Return the (x, y) coordinate for the center point of the cell that contains the specified text.  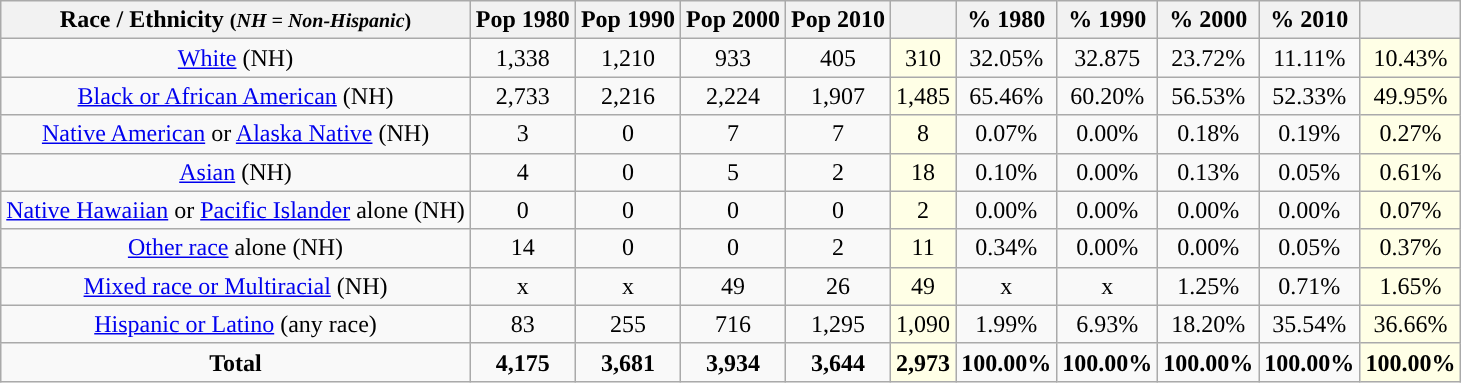
Total (236, 362)
Native American or Alaska Native (NH) (236, 134)
Hispanic or Latino (any race) (236, 324)
Pop 2000 (732, 20)
0.18% (1208, 134)
36.66% (1410, 324)
0.34% (1006, 248)
1,338 (522, 58)
83 (522, 324)
56.53% (1208, 96)
255 (628, 324)
26 (838, 286)
310 (924, 58)
933 (732, 58)
11 (924, 248)
32.875 (1108, 58)
2,973 (924, 362)
1.65% (1410, 286)
18 (924, 172)
3 (522, 134)
3,934 (732, 362)
1.25% (1208, 286)
Race / Ethnicity (NH = Non-Hispanic) (236, 20)
Asian (NH) (236, 172)
1,090 (924, 324)
Pop 1980 (522, 20)
52.33% (1310, 96)
2,216 (628, 96)
14 (522, 248)
8 (924, 134)
60.20% (1108, 96)
35.54% (1310, 324)
% 1980 (1006, 20)
11.11% (1310, 58)
49.95% (1410, 96)
Native Hawaiian or Pacific Islander alone (NH) (236, 210)
405 (838, 58)
1.99% (1006, 324)
1,485 (924, 96)
0.27% (1410, 134)
Black or African American (NH) (236, 96)
White (NH) (236, 58)
0.37% (1410, 248)
Mixed race or Multiracial (NH) (236, 286)
1,295 (838, 324)
2,733 (522, 96)
3,681 (628, 362)
18.20% (1208, 324)
Pop 2010 (838, 20)
0.71% (1310, 286)
1,907 (838, 96)
23.72% (1208, 58)
6.93% (1108, 324)
5 (732, 172)
10.43% (1410, 58)
% 2000 (1208, 20)
1,210 (628, 58)
65.46% (1006, 96)
4,175 (522, 362)
0.13% (1208, 172)
2,224 (732, 96)
Other race alone (NH) (236, 248)
4 (522, 172)
32.05% (1006, 58)
0.10% (1006, 172)
3,644 (838, 362)
% 1990 (1108, 20)
0.19% (1310, 134)
0.61% (1410, 172)
% 2010 (1310, 20)
716 (732, 324)
Pop 1990 (628, 20)
